Search for the cell housing the specified text and yield its [x, y] center coordinate. 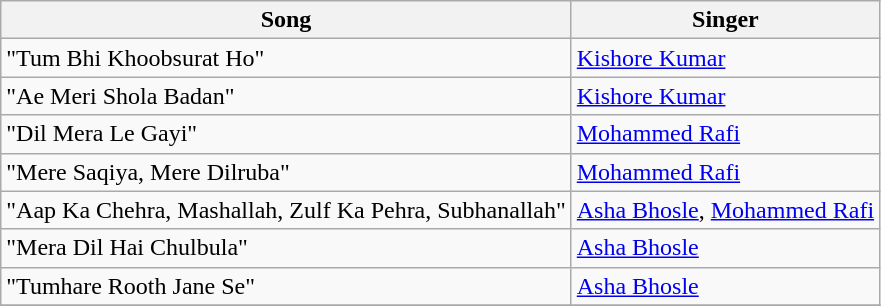
"Ae Meri Shola Badan" [286, 96]
"Tum Bhi Khoobsurat Ho" [286, 58]
"Mera Dil Hai Chulbula" [286, 248]
"Aap Ka Chehra, Mashallah, Zulf Ka Pehra, Subhanallah" [286, 210]
Song [286, 20]
Asha Bhosle, Mohammed Rafi [725, 210]
"Tumhare Rooth Jane Se" [286, 286]
Singer [725, 20]
"Mere Saqiya, Mere Dilruba" [286, 172]
"Dil Mera Le Gayi" [286, 134]
